Extract the (x, y) coordinate from the center of the cell holding the provided text.  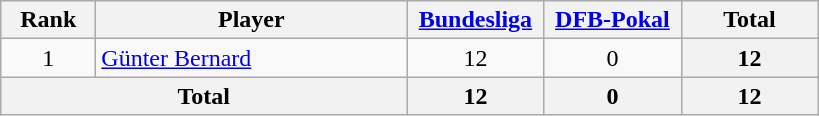
Rank (48, 20)
1 (48, 58)
Bundesliga (476, 20)
Player (252, 20)
DFB-Pokal (612, 20)
Günter Bernard (252, 58)
